Provide the (x, y) coordinate of the cell's center where the given text is located.  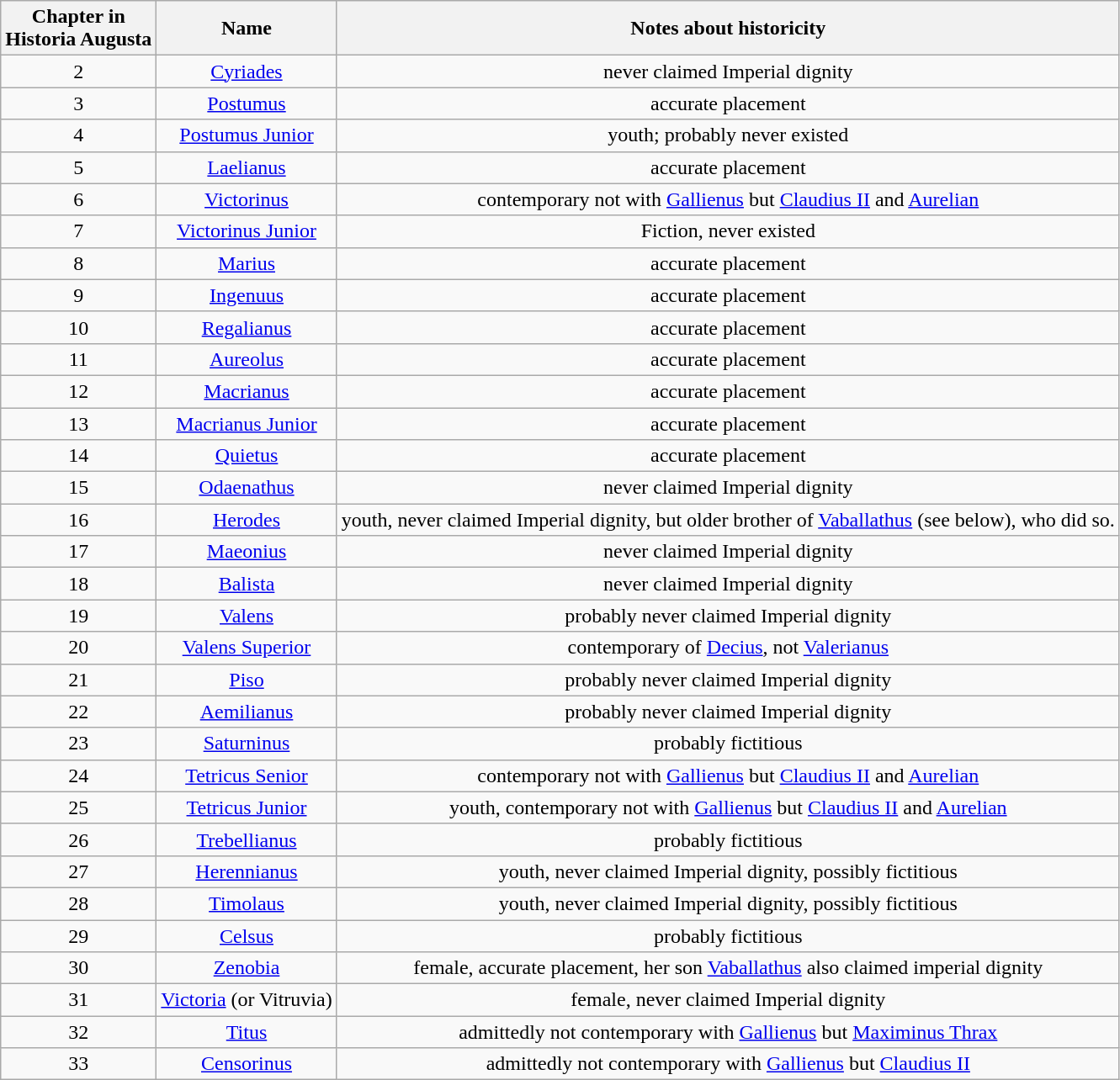
Celsus (247, 936)
Fiction, never existed (728, 231)
Piso (247, 680)
Valens Superior (247, 648)
admittedly not contemporary with Gallienus but Maximinus Thrax (728, 1032)
12 (79, 391)
Herennianus (247, 871)
3 (79, 103)
Tetricus Junior (247, 807)
Timolaus (247, 903)
7 (79, 231)
4 (79, 135)
Ingenuus (247, 295)
Notes about historicity (728, 29)
Quietus (247, 456)
24 (79, 776)
Macrianus (247, 391)
Chapter inHistoria Augusta (79, 29)
youth, never claimed Imperial dignity, but older brother of Vaballathus (see below), who did so. (728, 520)
14 (79, 456)
22 (79, 712)
6 (79, 199)
Trebellianus (247, 839)
Regalianus (247, 327)
Name (247, 29)
Marius (247, 263)
23 (79, 744)
16 (79, 520)
Aureolus (247, 359)
Victorinus (247, 199)
Victoria (or Vitruvia) (247, 1000)
Aemilianus (247, 712)
21 (79, 680)
31 (79, 1000)
Maeonius (247, 552)
Tetricus Senior (247, 776)
contemporary of Decius, not Valerianus (728, 648)
Victorinus Junior (247, 231)
Cyriades (247, 71)
female, accurate placement, her son Vaballathus also claimed imperial dignity (728, 968)
Odaenathus (247, 488)
19 (79, 616)
Titus (247, 1032)
11 (79, 359)
28 (79, 903)
youth; probably never existed (728, 135)
youth, contemporary not with Gallienus but Claudius II and Aurelian (728, 807)
Zenobia (247, 968)
Valens (247, 616)
5 (79, 167)
33 (79, 1064)
27 (79, 871)
Postumus (247, 103)
Herodes (247, 520)
Laelianus (247, 167)
female, never claimed Imperial dignity (728, 1000)
15 (79, 488)
Censorinus (247, 1064)
9 (79, 295)
25 (79, 807)
30 (79, 968)
17 (79, 552)
10 (79, 327)
Postumus Junior (247, 135)
32 (79, 1032)
Balista (247, 584)
8 (79, 263)
26 (79, 839)
20 (79, 648)
Macrianus Junior (247, 423)
admittedly not contemporary with Gallienus but Claudius II (728, 1064)
18 (79, 584)
Saturninus (247, 744)
13 (79, 423)
2 (79, 71)
29 (79, 936)
